Output the (X, Y) coordinate of the center of the cell containing the given text.  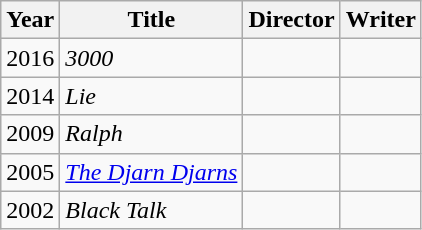
Writer (380, 20)
Year (30, 20)
Black Talk (152, 210)
The Djarn Djarns (152, 172)
2002 (30, 210)
Director (292, 20)
Ralph (152, 134)
Lie (152, 96)
2014 (30, 96)
2005 (30, 172)
2016 (30, 58)
3000 (152, 58)
2009 (30, 134)
Title (152, 20)
